From the cell containing the given text, extract its center point as [x, y] coordinate. 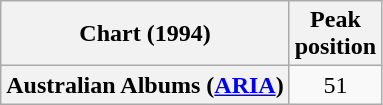
Australian Albums (ARIA) [145, 85]
51 [335, 85]
Peakposition [335, 34]
Chart (1994) [145, 34]
